Return the (x, y) coordinate for the center point of the cell that contains the specified text.  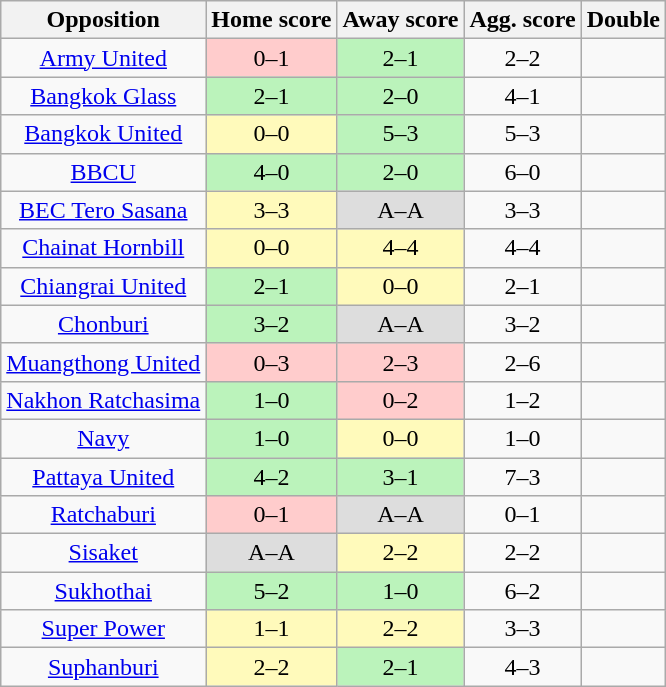
4–3 (522, 667)
0–2 (400, 400)
Sisaket (104, 553)
Away score (400, 20)
Bangkok Glass (104, 96)
1–1 (272, 629)
6–0 (522, 172)
Chonburi (104, 324)
Sukhothai (104, 591)
7–3 (522, 477)
Chiangrai United (104, 286)
BBCU (104, 172)
1–2 (522, 400)
Pattaya United (104, 477)
Bangkok United (104, 134)
4–1 (522, 96)
0–3 (272, 362)
Opposition (104, 20)
3–1 (400, 477)
5–2 (272, 591)
2–6 (522, 362)
Double (623, 20)
Agg. score (522, 20)
Navy (104, 438)
2–3 (400, 362)
4–0 (272, 172)
Muangthong United (104, 362)
Nakhon Ratchasima (104, 400)
BEC Tero Sasana (104, 210)
Army United (104, 58)
6–2 (522, 591)
Super Power (104, 629)
Ratchaburi (104, 515)
Suphanburi (104, 667)
4–2 (272, 477)
Home score (272, 20)
Chainat Hornbill (104, 248)
